Search for the cell housing the specified text and yield its (x, y) center coordinate. 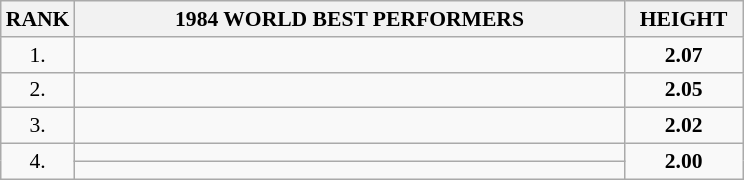
HEIGHT (684, 19)
2.05 (684, 90)
2.02 (684, 126)
RANK (38, 19)
2.07 (684, 55)
1. (38, 55)
2.00 (684, 162)
2. (38, 90)
3. (38, 126)
1984 WORLD BEST PERFORMERS (349, 19)
4. (38, 162)
